Capture the cell that displays the provided text and extract its (x, y) central coordinate. 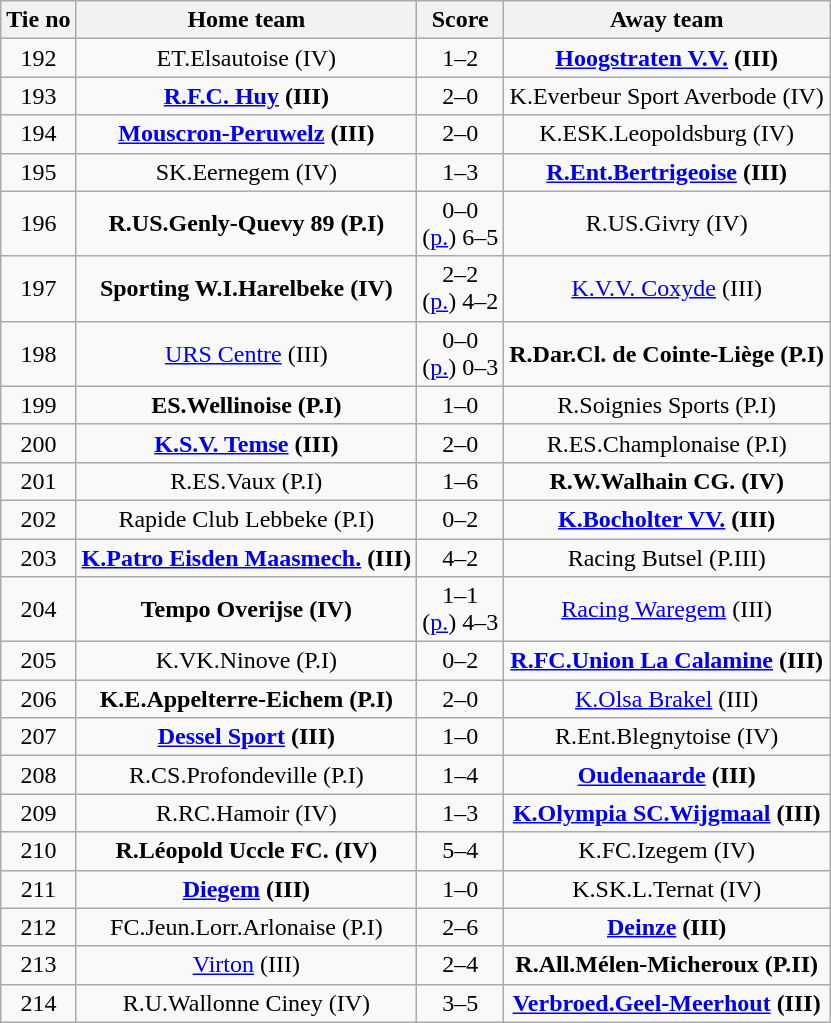
4–2 (460, 557)
R.Soignies Sports (P.I) (667, 405)
R.CS.Profondeville (P.I) (246, 775)
K.Bocholter VV. (III) (667, 519)
203 (38, 557)
Oudenaarde (III) (667, 775)
K.VK.Ninove (P.I) (246, 661)
R.US.Givry (IV) (667, 224)
Sporting W.I.Harelbeke (IV) (246, 288)
K.Olsa Brakel (III) (667, 699)
Mouscron-Peruwelz (III) (246, 134)
R.ES.Vaux (P.I) (246, 481)
210 (38, 851)
K.FC.Izegem (IV) (667, 851)
R.RC.Hamoir (IV) (246, 813)
195 (38, 172)
212 (38, 927)
Verbroed.Geel-Meerhout (III) (667, 1003)
K.S.V. Temse (III) (246, 443)
Home team (246, 20)
198 (38, 354)
2–6 (460, 927)
201 (38, 481)
0–0(p.) 0–3 (460, 354)
Racing Butsel (P.III) (667, 557)
Dessel Sport (III) (246, 737)
197 (38, 288)
213 (38, 965)
1–1(p.) 4–3 (460, 610)
209 (38, 813)
R.US.Genly-Quevy 89 (P.I) (246, 224)
ES.Wellinoise (P.I) (246, 405)
R.W.Walhain CG. (IV) (667, 481)
R.ES.Champlonaise (P.I) (667, 443)
Racing Waregem (III) (667, 610)
5–4 (460, 851)
K.SK.L.Ternat (IV) (667, 889)
R.U.Wallonne Ciney (IV) (246, 1003)
K.ESK.Leopoldsburg (IV) (667, 134)
2–2(p.) 4–2 (460, 288)
199 (38, 405)
202 (38, 519)
Tempo Overijse (IV) (246, 610)
214 (38, 1003)
K.Patro Eisden Maasmech. (III) (246, 557)
204 (38, 610)
207 (38, 737)
Rapide Club Lebbeke (P.I) (246, 519)
206 (38, 699)
SK.Eernegem (IV) (246, 172)
3–5 (460, 1003)
196 (38, 224)
1–6 (460, 481)
K.E.Appelterre-Eichem (P.I) (246, 699)
208 (38, 775)
R.Léopold Uccle FC. (IV) (246, 851)
URS Centre (III) (246, 354)
200 (38, 443)
2–4 (460, 965)
192 (38, 58)
R.Dar.Cl. de Cointe-Liège (P.I) (667, 354)
FC.Jeun.Lorr.Arlonaise (P.I) (246, 927)
0–0(p.) 6–5 (460, 224)
K.Olympia SC.Wijgmaal (III) (667, 813)
R.All.Mélen-Micheroux (P.II) (667, 965)
Tie no (38, 20)
K.Everbeur Sport Averbode (IV) (667, 96)
1–2 (460, 58)
Score (460, 20)
ET.Elsautoise (IV) (246, 58)
Hoogstraten V.V. (III) (667, 58)
194 (38, 134)
Virton (III) (246, 965)
R.F.C. Huy (III) (246, 96)
211 (38, 889)
R.Ent.Blegnytoise (IV) (667, 737)
1–4 (460, 775)
Away team (667, 20)
Diegem (III) (246, 889)
R.Ent.Bertrigeoise (III) (667, 172)
193 (38, 96)
Deinze (III) (667, 927)
R.FC.Union La Calamine (III) (667, 661)
K.V.V. Coxyde (III) (667, 288)
205 (38, 661)
